Extract the (x, y) coordinate from the center of the cell holding the provided text.  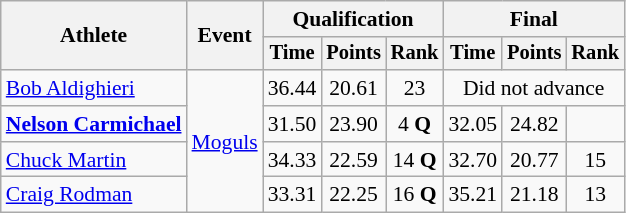
Chuck Martin (94, 160)
32.05 (472, 124)
Nelson Carmichael (94, 124)
Bob Aldighieri (94, 88)
31.50 (292, 124)
Did not advance (534, 88)
Qualification (354, 19)
36.44 (292, 88)
22.25 (353, 195)
14 Q (415, 160)
Moguls (225, 141)
4 Q (415, 124)
22.59 (353, 160)
34.33 (292, 160)
20.77 (534, 160)
16 Q (415, 195)
33.31 (292, 195)
20.61 (353, 88)
Craig Rodman (94, 195)
21.18 (534, 195)
Final (534, 19)
23 (415, 88)
Event (225, 36)
13 (595, 195)
24.82 (534, 124)
Athlete (94, 36)
23.90 (353, 124)
32.70 (472, 160)
35.21 (472, 195)
15 (595, 160)
